Return the [x, y] coordinate for the center point of the cell that contains the specified text.  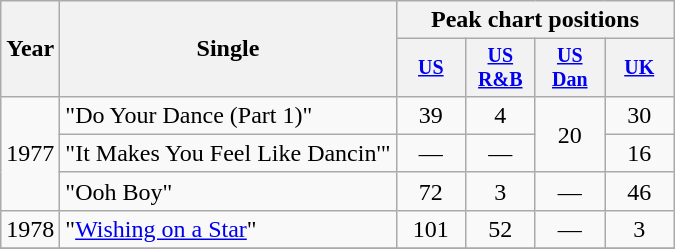
72 [430, 191]
US [430, 68]
"Do Your Dance (Part 1)" [228, 115]
Single [228, 49]
UK [638, 68]
"Ooh Boy" [228, 191]
1978 [30, 229]
16 [638, 153]
"It Makes You Feel Like Dancin'" [228, 153]
46 [638, 191]
Peak chart positions [535, 20]
20 [570, 134]
4 [500, 115]
101 [430, 229]
39 [430, 115]
Year [30, 49]
USR&B [500, 68]
52 [500, 229]
USDan [570, 68]
"Wishing on a Star" [228, 229]
1977 [30, 153]
30 [638, 115]
